Search for the cell housing the specified text and yield its [X, Y] center coordinate. 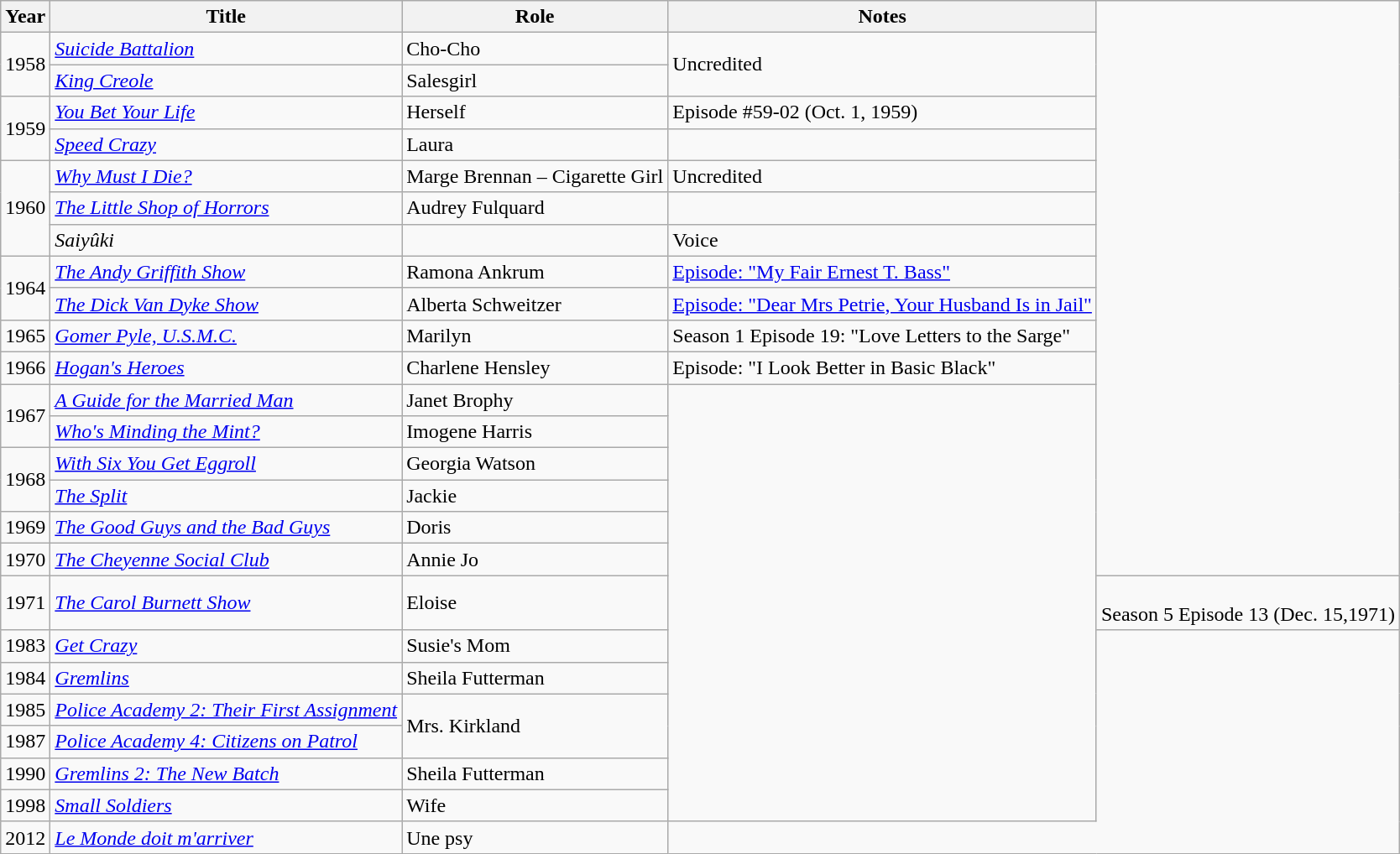
The Cheyenne Social Club [227, 560]
Une psy [535, 837]
Year [25, 17]
1964 [25, 288]
1966 [25, 367]
Annie Jo [535, 560]
1967 [25, 416]
Georgia Watson [535, 464]
Saiyûki [227, 240]
Suicide Battalion [227, 49]
The Andy Griffith Show [227, 272]
2012 [25, 837]
Imogene Harris [535, 432]
1990 [25, 773]
Episode #59-02 (Oct. 1, 1959) [883, 112]
Why Must I Die? [227, 176]
1968 [25, 480]
You Bet Your Life [227, 112]
Audrey Fulquard [535, 208]
Episode: "Dear Mrs Petrie, Your Husband Is in Jail" [883, 304]
The Little Shop of Horrors [227, 208]
1984 [25, 678]
Season 1 Episode 19: "Love Letters to the Sarge" [883, 336]
Wife [535, 805]
Hogan's Heroes [227, 367]
1960 [25, 208]
Police Academy 4: Citizens on Patrol [227, 742]
Title [227, 17]
Get Crazy [227, 646]
Alberta Schweitzer [535, 304]
Jackie [535, 496]
With Six You Get Eggroll [227, 464]
Janet Brophy [535, 400]
1983 [25, 646]
The Split [227, 496]
The Carol Burnett Show [227, 602]
Gomer Pyle, U.S.M.C. [227, 336]
1987 [25, 742]
Episode: "My Fair Ernest T. Bass" [883, 272]
Salesgirl [535, 81]
Who's Minding the Mint? [227, 432]
Charlene Hensley [535, 367]
Marge Brennan – Cigarette Girl [535, 176]
Gremlins [227, 678]
1969 [25, 528]
Laura [535, 144]
Doris [535, 528]
Speed Crazy [227, 144]
King Creole [227, 81]
Police Academy 2: Their First Assignment [227, 710]
Susie's Mom [535, 646]
Small Soldiers [227, 805]
Voice [883, 240]
Mrs. Kirkland [535, 726]
Notes [883, 17]
Ramona Ankrum [535, 272]
Le Monde doit m'arriver [227, 837]
Season 5 Episode 13 (Dec. 15,1971) [1247, 602]
Cho-Cho [535, 49]
Episode: "I Look Better in Basic Black" [883, 367]
The Dick Van Dyke Show [227, 304]
Marilyn [535, 336]
1970 [25, 560]
1958 [25, 65]
1971 [25, 602]
Role [535, 17]
1959 [25, 128]
1998 [25, 805]
Herself [535, 112]
1985 [25, 710]
A Guide for the Married Man [227, 400]
Eloise [535, 602]
The Good Guys and the Bad Guys [227, 528]
Gremlins 2: The New Batch [227, 773]
1965 [25, 336]
